Output the (x, y) coordinate of the center of the cell containing the given text.  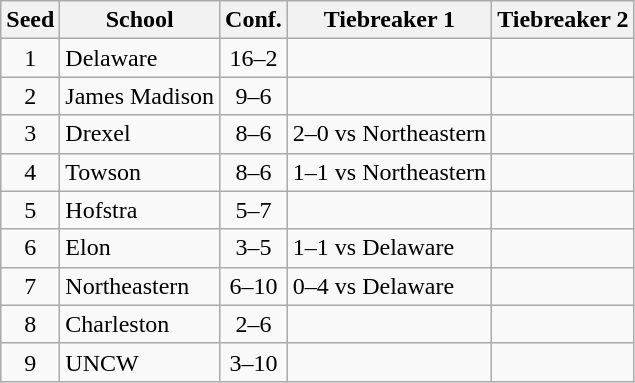
1 (30, 58)
Hofstra (140, 210)
5–7 (254, 210)
Tiebreaker 1 (389, 20)
Charleston (140, 324)
Conf. (254, 20)
UNCW (140, 362)
Elon (140, 248)
2–6 (254, 324)
Towson (140, 172)
8 (30, 324)
3–5 (254, 248)
1–1 vs Northeastern (389, 172)
2–0 vs Northeastern (389, 134)
4 (30, 172)
5 (30, 210)
7 (30, 286)
16–2 (254, 58)
6 (30, 248)
Tiebreaker 2 (563, 20)
Drexel (140, 134)
6–10 (254, 286)
0–4 vs Delaware (389, 286)
Delaware (140, 58)
9–6 (254, 96)
9 (30, 362)
2 (30, 96)
1–1 vs Delaware (389, 248)
Northeastern (140, 286)
3–10 (254, 362)
School (140, 20)
Seed (30, 20)
3 (30, 134)
James Madison (140, 96)
